For the text-containing cell, return its midpoint in [x, y] coordinate format. 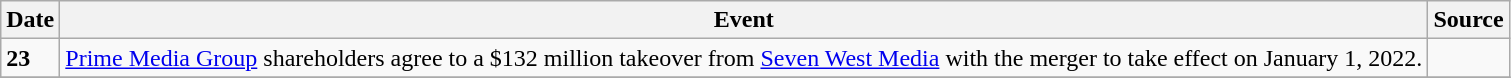
Event [744, 20]
Source [1468, 20]
Date [30, 20]
Prime Media Group shareholders agree to a $132 million takeover from Seven West Media with the merger to take effect on January 1, 2022. [744, 58]
23 [30, 58]
